Detect which cell encompasses the target text, then output its [x, y] center coordinate. 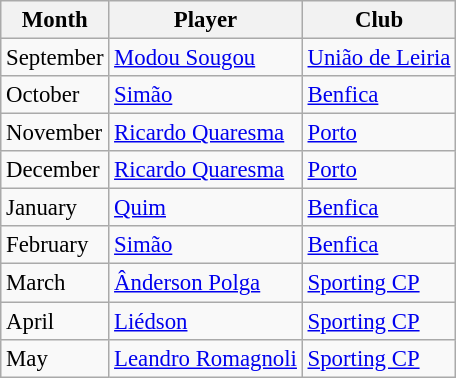
May [55, 358]
Leandro Romagnoli [206, 358]
Liédson [206, 321]
União de Leiria [379, 58]
Modou Sougou [206, 58]
April [55, 321]
Club [379, 20]
December [55, 170]
November [55, 133]
Player [206, 20]
Month [55, 20]
March [55, 283]
September [55, 58]
October [55, 95]
February [55, 245]
January [55, 208]
Quim [206, 208]
Ânderson Polga [206, 283]
